Scan for the cell matching the given text and deliver its (x, y) coordinate at center. 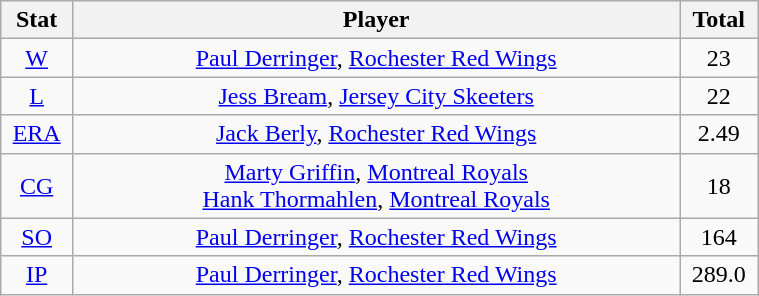
Marty Griffin, Montreal Royals Hank Thormahlen, Montreal Royals (376, 186)
SO (37, 237)
Stat (37, 20)
IP (37, 275)
CG (37, 186)
Jess Bream, Jersey City Skeeters (376, 96)
Total (719, 20)
22 (719, 96)
W (37, 58)
164 (719, 237)
Jack Berly, Rochester Red Wings (376, 134)
23 (719, 58)
Player (376, 20)
2.49 (719, 134)
289.0 (719, 275)
ERA (37, 134)
L (37, 96)
18 (719, 186)
